Extract the (X, Y) coordinate from the center of the cell holding the provided text.  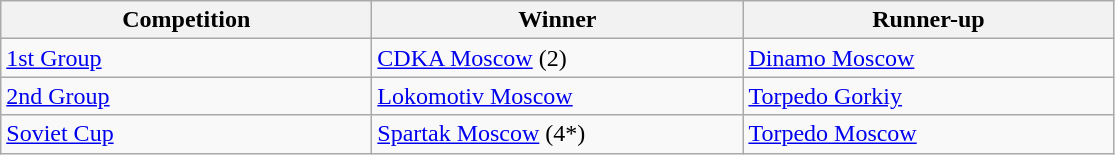
Winner (558, 20)
2nd Group (186, 96)
Torpedo Moscow (928, 134)
Soviet Cup (186, 134)
Spartak Moscow (4*) (558, 134)
Dinamo Moscow (928, 58)
Lokomotiv Moscow (558, 96)
Runner-up (928, 20)
1st Group (186, 58)
Torpedo Gorkiy (928, 96)
CDKA Moscow (2) (558, 58)
Competition (186, 20)
